Return (x, y) of the center of cell containing provided text 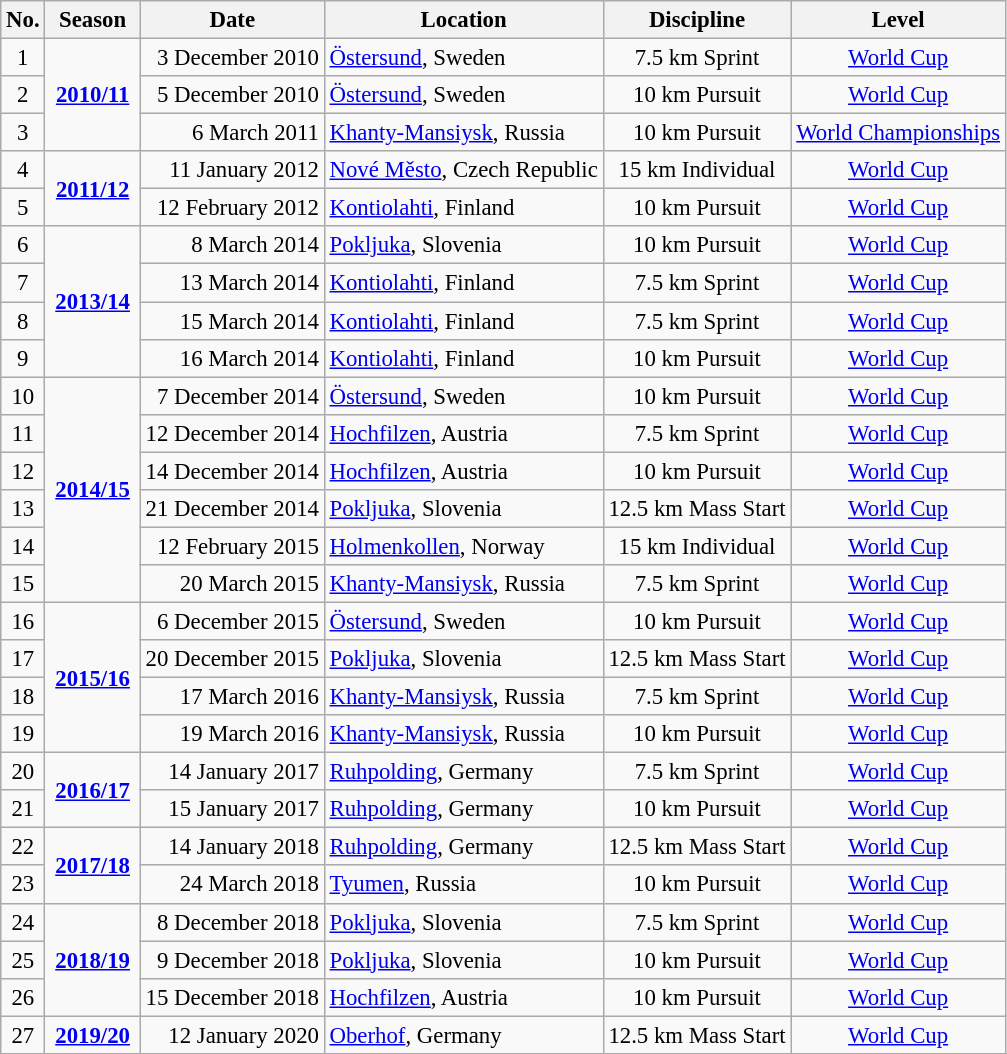
3 December 2010 (232, 58)
15 (23, 584)
16 March 2014 (232, 358)
2013/14 (92, 301)
14 December 2014 (232, 471)
2019/20 (92, 1035)
2017/18 (92, 866)
7 (23, 283)
21 (23, 809)
Discipline (697, 20)
2015/16 (92, 677)
8 (23, 321)
12 February 2012 (232, 208)
Holmenkollen, Norway (464, 546)
11 January 2012 (232, 170)
10 (23, 396)
5 December 2010 (232, 95)
26 (23, 997)
16 (23, 621)
4 (23, 170)
2010/11 (92, 96)
2011/12 (92, 188)
12 (23, 471)
24 (23, 922)
7 December 2014 (232, 396)
Level (898, 20)
19 March 2016 (232, 734)
14 (23, 546)
8 March 2014 (232, 245)
23 (23, 885)
12 December 2014 (232, 433)
13 (23, 509)
6 March 2011 (232, 133)
13 March 2014 (232, 283)
8 December 2018 (232, 922)
2018/19 (92, 960)
Location (464, 20)
19 (23, 734)
Tyumen, Russia (464, 885)
No. (23, 20)
1 (23, 58)
9 December 2018 (232, 960)
14 January 2018 (232, 847)
Nové Město, Czech Republic (464, 170)
2014/15 (92, 490)
6 (23, 245)
15 January 2017 (232, 809)
21 December 2014 (232, 509)
5 (23, 208)
22 (23, 847)
17 (23, 659)
12 February 2015 (232, 546)
World Championships (898, 133)
2016/17 (92, 790)
3 (23, 133)
14 January 2017 (232, 772)
20 March 2015 (232, 584)
20 December 2015 (232, 659)
15 December 2018 (232, 997)
9 (23, 358)
25 (23, 960)
15 March 2014 (232, 321)
6 December 2015 (232, 621)
12 January 2020 (232, 1035)
Season (92, 20)
Oberhof, Germany (464, 1035)
27 (23, 1035)
24 March 2018 (232, 885)
Date (232, 20)
11 (23, 433)
20 (23, 772)
17 March 2016 (232, 697)
18 (23, 697)
2 (23, 95)
